Return (x, y) of the center of cell containing provided text 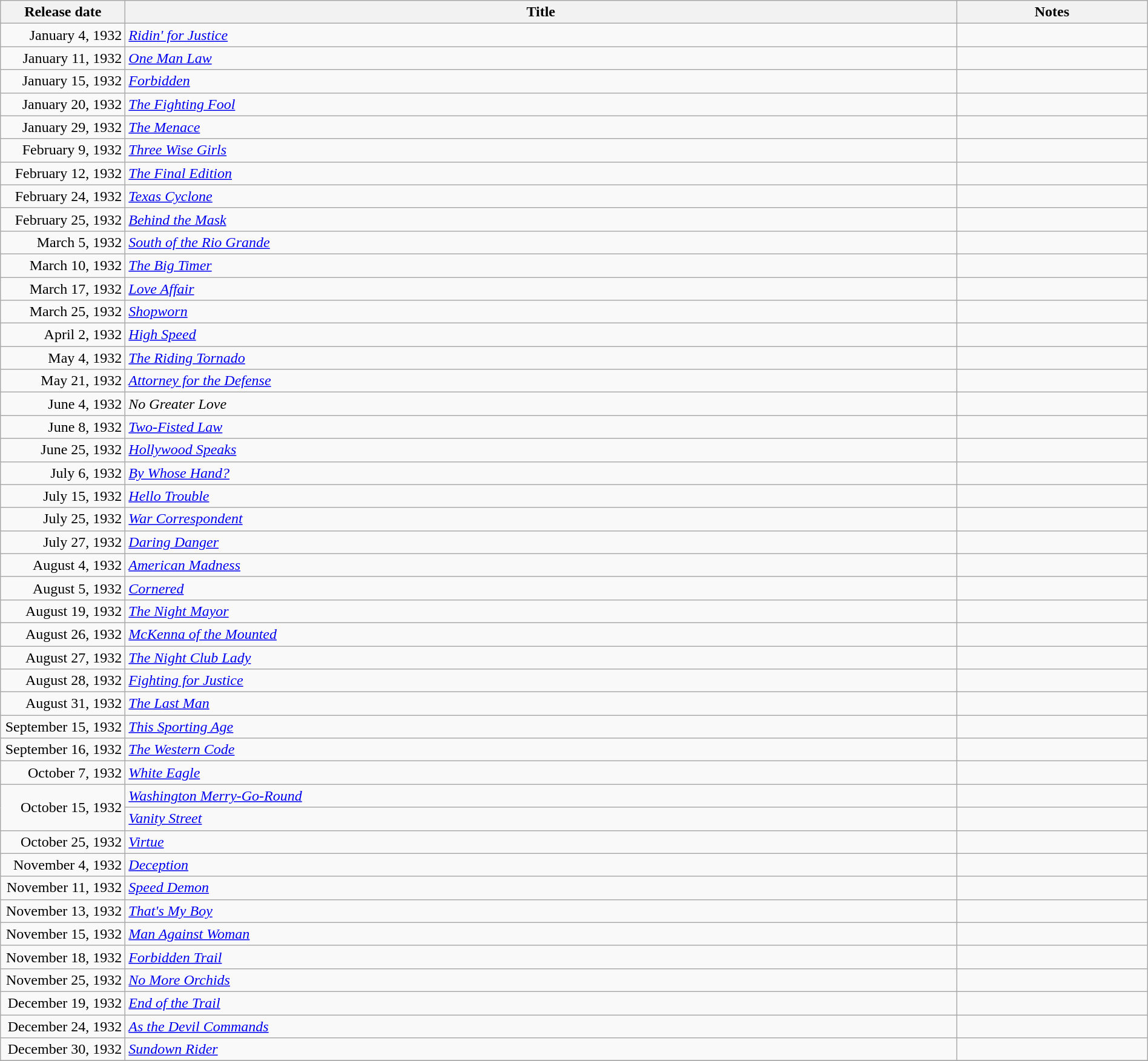
October 7, 1932 (63, 773)
This Sporting Age (541, 727)
December 19, 1932 (63, 1003)
August 28, 1932 (63, 681)
Ridin' for Justice (541, 35)
The Riding Tornado (541, 358)
December 24, 1932 (63, 1026)
Hollywood Speaks (541, 450)
Fighting for Justice (541, 681)
Forbidden (541, 81)
September 16, 1932 (63, 750)
August 19, 1932 (63, 611)
March 25, 1932 (63, 312)
July 6, 1932 (63, 473)
War Correspondent (541, 519)
Love Affair (541, 289)
January 15, 1932 (63, 81)
August 26, 1932 (63, 634)
June 25, 1932 (63, 450)
June 8, 1932 (63, 427)
February 24, 1932 (63, 196)
The Night Mayor (541, 611)
July 27, 1932 (63, 542)
As the Devil Commands (541, 1026)
February 9, 1932 (63, 150)
February 12, 1932 (63, 173)
November 15, 1932 (63, 934)
High Speed (541, 335)
By Whose Hand? (541, 473)
July 15, 1932 (63, 496)
White Eagle (541, 773)
The Last Man (541, 704)
Two-Fisted Law (541, 427)
End of the Trail (541, 1003)
American Madness (541, 565)
October 25, 1932 (63, 842)
South of the Rio Grande (541, 242)
The Night Club Lady (541, 657)
May 4, 1932 (63, 358)
Behind the Mask (541, 219)
Washington Merry-Go-Round (541, 796)
November 4, 1932 (63, 865)
Speed Demon (541, 888)
January 20, 1932 (63, 104)
Release date (63, 12)
March 5, 1932 (63, 242)
Notes (1052, 12)
Hello Trouble (541, 496)
August 27, 1932 (63, 657)
That's My Boy (541, 911)
November 11, 1932 (63, 888)
The Big Timer (541, 265)
Man Against Woman (541, 934)
March 10, 1932 (63, 265)
July 25, 1932 (63, 519)
September 15, 1932 (63, 727)
August 31, 1932 (63, 704)
December 30, 1932 (63, 1049)
January 4, 1932 (63, 35)
Daring Danger (541, 542)
August 5, 1932 (63, 588)
The Fighting Fool (541, 104)
Texas Cyclone (541, 196)
Three Wise Girls (541, 150)
Vanity Street (541, 819)
Deception (541, 865)
No Greater Love (541, 404)
November 25, 1932 (63, 980)
January 29, 1932 (63, 127)
No More Orchids (541, 980)
Virtue (541, 842)
August 4, 1932 (63, 565)
The Final Edition (541, 173)
Cornered (541, 588)
McKenna of the Mounted (541, 634)
March 17, 1932 (63, 289)
November 18, 1932 (63, 957)
January 11, 1932 (63, 58)
Shopworn (541, 312)
April 2, 1932 (63, 335)
November 13, 1932 (63, 911)
Forbidden Trail (541, 957)
Title (541, 12)
Attorney for the Defense (541, 381)
June 4, 1932 (63, 404)
Sundown Rider (541, 1049)
The Western Code (541, 750)
One Man Law (541, 58)
The Menace (541, 127)
February 25, 1932 (63, 219)
October 15, 1932 (63, 807)
May 21, 1932 (63, 381)
